Search for the cell housing the specified text and yield its (x, y) center coordinate. 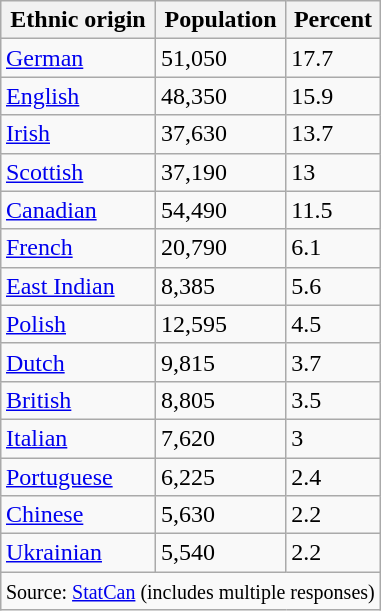
3.5 (333, 400)
Ukrainian (78, 553)
13.7 (333, 134)
6,225 (220, 477)
Chinese (78, 515)
9,815 (220, 362)
Ethnic origin (78, 20)
12,595 (220, 324)
Dutch (78, 362)
German (78, 58)
37,630 (220, 134)
Portuguese (78, 477)
51,050 (220, 58)
37,190 (220, 172)
4.5 (333, 324)
54,490 (220, 210)
3.7 (333, 362)
7,620 (220, 438)
5,630 (220, 515)
Irish (78, 134)
5.6 (333, 286)
8,385 (220, 286)
2.4 (333, 477)
17.7 (333, 58)
20,790 (220, 248)
11.5 (333, 210)
8,805 (220, 400)
East Indian (78, 286)
English (78, 96)
Canadian (78, 210)
Percent (333, 20)
British (78, 400)
Italian (78, 438)
Source: StatCan (includes multiple responses) (190, 591)
5,540 (220, 553)
6.1 (333, 248)
48,350 (220, 96)
13 (333, 172)
French (78, 248)
Population (220, 20)
Polish (78, 324)
Scottish (78, 172)
15.9 (333, 96)
3 (333, 438)
